Output the [X, Y] coordinate of the center of the cell containing the given text.  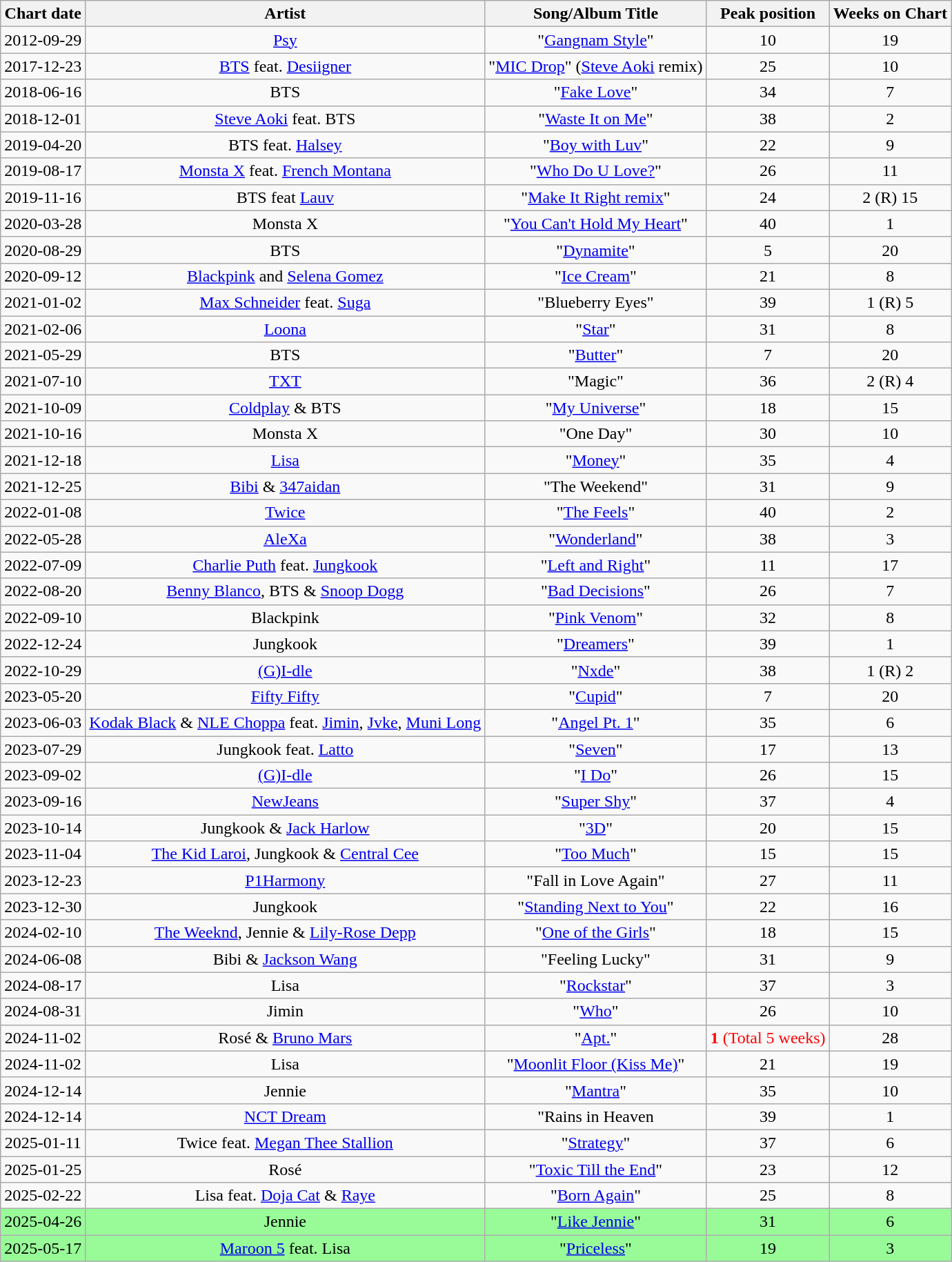
Artist [286, 14]
Loona [286, 329]
The Kid Laroi, Jungkook & Central Cee [286, 854]
Twice [286, 513]
Monsta X feat. French Montana [286, 171]
"Rains in Heaven [596, 1116]
2023-11-04 [43, 854]
13 [890, 749]
30 [768, 434]
Bibi & Jackson Wang [286, 959]
Kodak Black & NLE Choppa feat. Jimin, Jvke, Muni Long [286, 722]
2025-01-11 [43, 1143]
Jimin [286, 1012]
Chart date [43, 14]
Benny Blanco, BTS & Snoop Dogg [286, 591]
"Fake Love" [596, 92]
"Seven" [596, 749]
"The Weekend" [596, 486]
Jungkook feat. Latto [286, 749]
NewJeans [286, 802]
"One Day" [596, 434]
TXT [286, 382]
2012-09-29 [43, 40]
Twice feat. Megan Thee Stallion [286, 1143]
"Rockstar" [596, 985]
BTS feat. Desiigner [286, 66]
"Strategy" [596, 1143]
"Ice Cream" [596, 276]
2021-01-02 [43, 302]
"Dynamite" [596, 250]
2021-05-29 [43, 355]
2022-05-28 [43, 539]
"Left and Right" [596, 565]
"Bad Decisions" [596, 591]
2020-03-28 [43, 224]
Blackpink and Selena Gomez [286, 276]
2021-12-25 [43, 486]
"Standing Next to You" [596, 907]
2020-08-29 [43, 250]
2022-12-24 [43, 644]
2018-06-16 [43, 92]
The Weeknd, Jennie & Lily-Rose Depp [286, 933]
2017-12-23 [43, 66]
2021-12-18 [43, 460]
2022-10-29 [43, 670]
2021-02-06 [43, 329]
Lisa feat. Doja Cat & Raye [286, 1196]
2024-06-08 [43, 959]
2022-08-20 [43, 591]
2018-12-01 [43, 119]
2022-01-08 [43, 513]
Song/Album Title [596, 14]
"Who Do U Love?" [596, 171]
34 [768, 92]
12 [890, 1170]
Charlie Puth feat. Jungkook [286, 565]
27 [768, 880]
Max Schneider feat. Suga [286, 302]
"Mantra" [596, 1090]
"Money" [596, 460]
"Feeling Lucky" [596, 959]
2023-12-30 [43, 907]
Rosé & Bruno Mars [286, 1038]
"One of the Girls" [596, 933]
NCT Dream [286, 1116]
Steve Aoki feat. BTS [286, 119]
"Make It Right remix" [596, 197]
"Pink Venom" [596, 618]
Rosé [286, 1170]
P1Harmony [286, 880]
2023-09-02 [43, 776]
"Boy with Luv" [596, 145]
"The Feels" [596, 513]
1 (Total 5 weeks) [768, 1038]
"Dreamers" [596, 644]
2024-08-31 [43, 1012]
2023-07-29 [43, 749]
"Too Much" [596, 854]
"Born Again" [596, 1196]
2021-07-10 [43, 382]
Psy [286, 40]
2 (R) 4 [890, 382]
32 [768, 618]
"You Can't Hold My Heart" [596, 224]
"Moonlit Floor (Kiss Me)" [596, 1064]
Weeks on Chart [890, 14]
2 (R) 15 [890, 197]
2022-09-10 [43, 618]
2023-05-20 [43, 696]
"Blueberry Eyes" [596, 302]
2024-08-17 [43, 985]
Jungkook & Jack Harlow [286, 828]
2025-01-25 [43, 1170]
Fifty Fifty [286, 696]
2019-08-17 [43, 171]
Maroon 5 feat. Lisa [286, 1248]
"3D" [596, 828]
2025-05-17 [43, 1248]
2023-09-16 [43, 802]
23 [768, 1170]
Bibi & 347aidan [286, 486]
2022-07-09 [43, 565]
"Fall in Love Again" [596, 880]
"Toxic Till the End" [596, 1170]
"Nxde" [596, 670]
Blackpink [286, 618]
AleXa [286, 539]
2025-02-22 [43, 1196]
"Gangnam Style" [596, 40]
"Apt." [596, 1038]
2019-04-20 [43, 145]
"Star" [596, 329]
2023-06-03 [43, 722]
2021-10-16 [43, 434]
2021-10-09 [43, 408]
"Butter" [596, 355]
"I Do" [596, 776]
2025-04-26 [43, 1222]
"My Universe" [596, 408]
Coldplay & BTS [286, 408]
"Super Shy" [596, 802]
16 [890, 907]
1 (R) 5 [890, 302]
2020-09-12 [43, 276]
5 [768, 250]
BTS feat Lauv [286, 197]
36 [768, 382]
2023-12-23 [43, 880]
"MIC Drop" (Steve Aoki remix) [596, 66]
Peak position [768, 14]
28 [890, 1038]
"Cupid" [596, 696]
2019-11-16 [43, 197]
"Priceless" [596, 1248]
24 [768, 197]
2023-10-14 [43, 828]
"Like Jennie" [596, 1222]
"Waste It on Me" [596, 119]
"Wonderland" [596, 539]
"Angel Pt. 1" [596, 722]
2024-02-10 [43, 933]
1 (R) 2 [890, 670]
BTS feat. Halsey [286, 145]
"Magic" [596, 382]
"Who" [596, 1012]
